Return (x, y) of the center of cell containing provided text 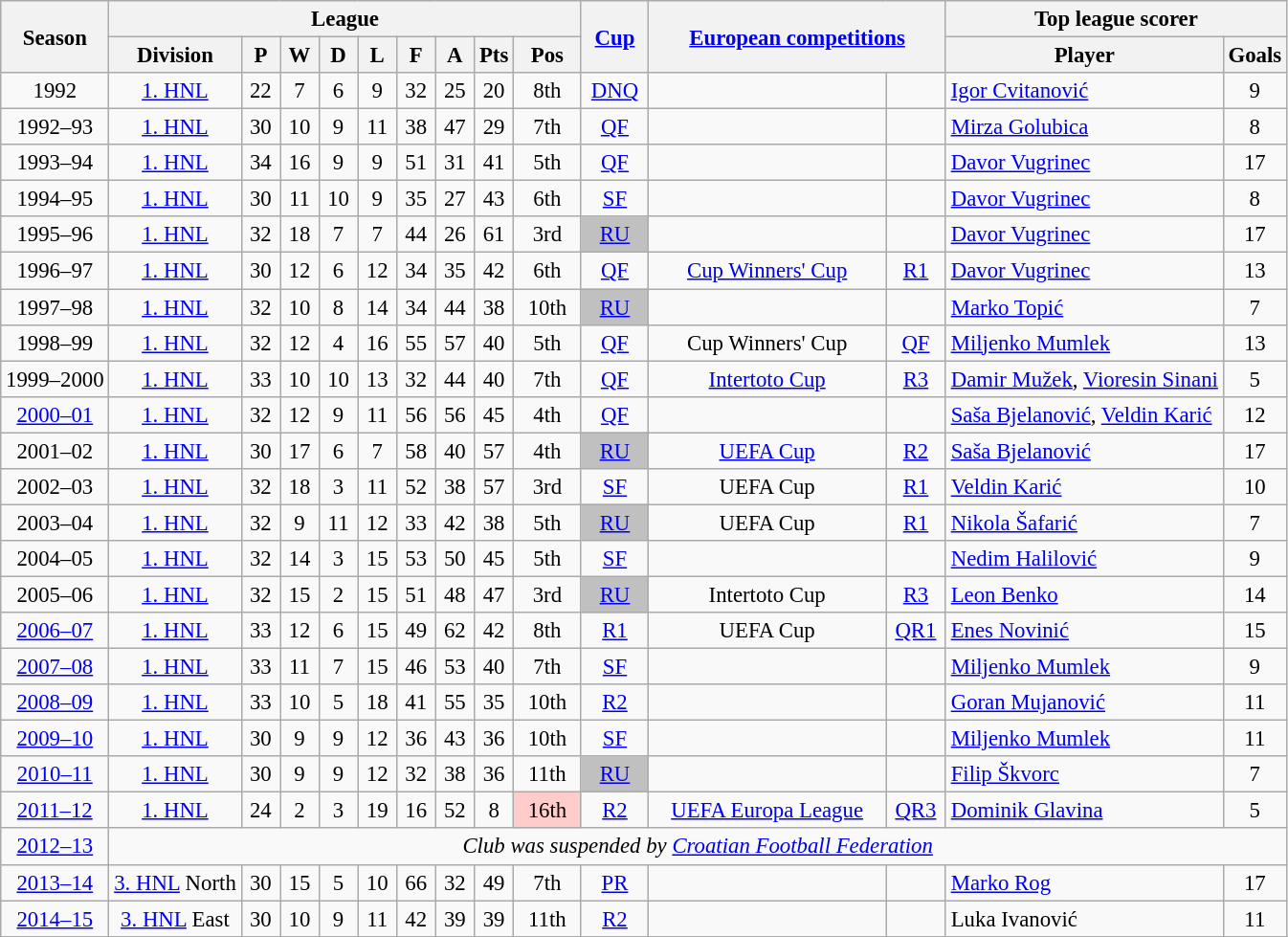
2007–08 (56, 667)
W (300, 56)
16th (547, 811)
A (455, 56)
27 (455, 199)
2014–15 (56, 919)
1992 (56, 91)
1994–95 (56, 199)
European competitions (798, 36)
Pts (494, 56)
20 (494, 91)
Goals (1255, 56)
DNQ (614, 91)
2004–05 (56, 559)
QR3 (917, 811)
Season (56, 36)
61 (494, 234)
19 (377, 811)
2010–11 (56, 774)
Leon Benko (1084, 594)
Saša Bjelanović (1084, 451)
50 (455, 559)
4 (339, 343)
Nedim Halilović (1084, 559)
Top league scorer (1116, 19)
1992–93 (56, 127)
1993–94 (56, 163)
Dominik Glavina (1084, 811)
Marko Topić (1084, 307)
1997–98 (56, 307)
2003–04 (56, 523)
Veldin Karić (1084, 487)
L (377, 56)
Player (1084, 56)
2012–13 (56, 847)
QR1 (917, 631)
58 (415, 451)
2001–02 (56, 451)
29 (494, 127)
Division (175, 56)
66 (415, 882)
Goran Mujanović (1084, 703)
Nikola Šafarić (1084, 523)
D (339, 56)
2002–03 (56, 487)
2009–10 (56, 739)
26 (455, 234)
Damir Mužek, Vioresin Sinani (1084, 379)
2006–07 (56, 631)
UEFA Europa League (767, 811)
Igor Cvitanović (1084, 91)
PR (614, 882)
62 (455, 631)
2008–09 (56, 703)
48 (455, 594)
31 (455, 163)
Mirza Golubica (1084, 127)
1996–97 (56, 271)
3. HNL North (175, 882)
3. HNL East (175, 919)
2013–14 (56, 882)
F (415, 56)
24 (260, 811)
1998–99 (56, 343)
Saša Bjelanović, Veldin Karić (1084, 414)
1999–2000 (56, 379)
Cup (614, 36)
2011–12 (56, 811)
Club was suspended by Croatian Football Federation (699, 847)
Enes Novinić (1084, 631)
Luka Ivanović (1084, 919)
Pos (547, 56)
Marko Rog (1084, 882)
1995–96 (56, 234)
46 (415, 667)
2000–01 (56, 414)
Filip Škvorc (1084, 774)
25 (455, 91)
22 (260, 91)
P (260, 56)
2005–06 (56, 594)
League (344, 19)
